Extract the (X, Y) coordinate from the center of the cell holding the provided text.  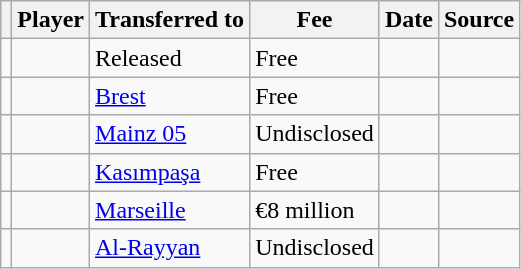
€8 million (315, 210)
Fee (315, 20)
Source (478, 20)
Kasımpaşa (170, 172)
Date (408, 20)
Released (170, 58)
Brest (170, 96)
Marseille (170, 210)
Mainz 05 (170, 134)
Transferred to (170, 20)
Al-Rayyan (170, 248)
Player (51, 20)
